Determine the (x, y) coordinate at the center of the cell enclosing the given text.  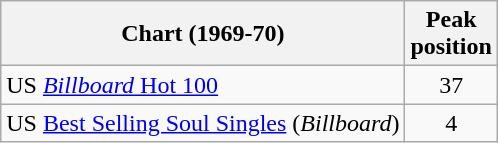
US Best Selling Soul Singles (Billboard) (203, 123)
Peakposition (451, 34)
US Billboard Hot 100 (203, 85)
4 (451, 123)
37 (451, 85)
Chart (1969-70) (203, 34)
